Scan for the cell matching the given text and deliver its (X, Y) coordinate at center. 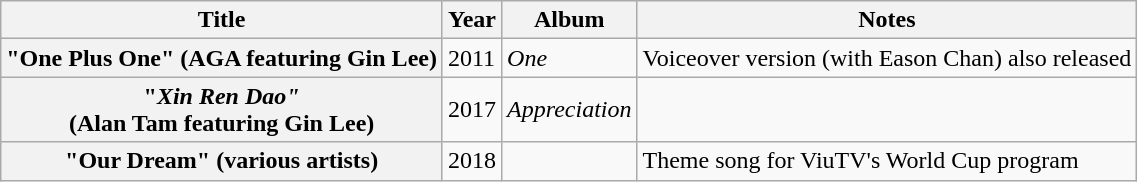
One (570, 58)
Title (222, 20)
Voiceover version (with Eason Chan) also released (887, 58)
Notes (887, 20)
Album (570, 20)
2011 (472, 58)
"One Plus One" (AGA featuring Gin Lee) (222, 58)
"Xin Ren Dao"(Alan Tam featuring Gin Lee) (222, 110)
Year (472, 20)
Appreciation (570, 110)
"Our Dream" (various artists) (222, 161)
2017 (472, 110)
Theme song for ViuTV's World Cup program (887, 161)
2018 (472, 161)
